Return [X, Y] of the center of cell containing provided text 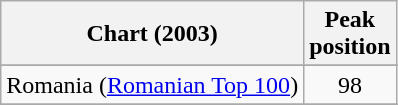
Peakposition [350, 34]
Romania (Romanian Top 100) [152, 85]
98 [350, 85]
Chart (2003) [152, 34]
